Determine the [x, y] coordinate at the center of the cell enclosing the given text.  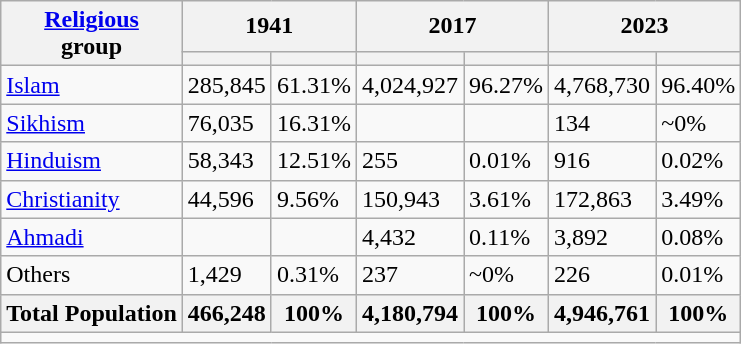
61.31% [314, 85]
226 [602, 275]
1,429 [226, 275]
150,943 [410, 199]
466,248 [226, 313]
0.08% [698, 237]
4,180,794 [410, 313]
96.27% [506, 85]
916 [602, 161]
0.11% [506, 237]
4,768,730 [602, 85]
3.61% [506, 199]
Islam [92, 85]
237 [410, 275]
4,946,761 [602, 313]
96.40% [698, 85]
0.02% [698, 161]
1941 [269, 26]
Total Population [92, 313]
3.49% [698, 199]
12.51% [314, 161]
Christianity [92, 199]
3,892 [602, 237]
Sikhism [92, 123]
285,845 [226, 85]
4,432 [410, 237]
44,596 [226, 199]
0.31% [314, 275]
172,863 [602, 199]
2023 [645, 26]
Others [92, 275]
4,024,927 [410, 85]
Religiousgroup [92, 34]
255 [410, 161]
9.56% [314, 199]
Hinduism [92, 161]
2017 [452, 26]
16.31% [314, 123]
76,035 [226, 123]
134 [602, 123]
58,343 [226, 161]
Ahmadi [92, 237]
